From the cell containing the given text, extract its center point as (X, Y) coordinate. 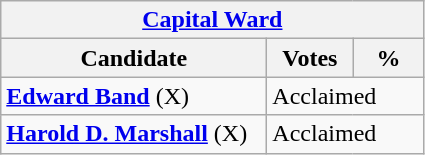
Capital Ward (212, 20)
Edward Band (X) (134, 96)
Harold D. Marshall (X) (134, 134)
% (388, 58)
Candidate (134, 58)
Votes (310, 58)
